Determine the [x, y] coordinate at the center of the cell enclosing the given text.  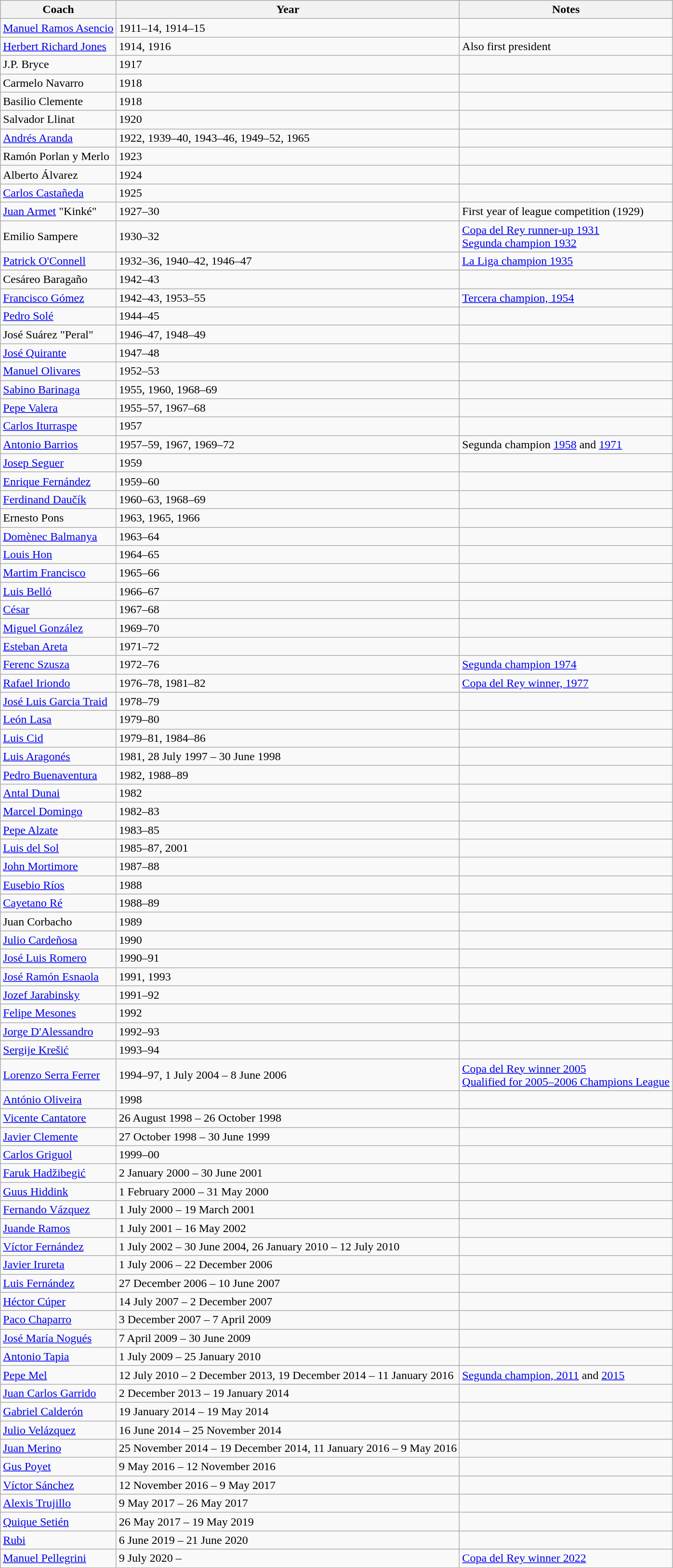
Esteban Areta [58, 646]
16 June 2014 – 25 November 2014 [288, 1430]
1978–79 [288, 701]
1963, 1965, 1966 [288, 518]
1991–92 [288, 995]
J.P. Bryce [58, 65]
6 June 2019 – 21 June 2020 [288, 1540]
2 January 2000 – 30 June 2001 [288, 1173]
1955, 1960, 1968–69 [288, 389]
Basilio Clemente [58, 101]
1959–60 [288, 481]
Segunda champion 1958 and 1971 [566, 444]
Faruk Hadžibegić [58, 1173]
José María Nogués [58, 1338]
1 July 2009 – 25 January 2010 [288, 1356]
25 November 2014 – 19 December 2014, 11 January 2016 – 9 May 2016 [288, 1448]
2 December 2013 – 19 January 2014 [288, 1393]
14 July 2007 – 2 December 2007 [288, 1301]
1957–59, 1967, 1969–72 [288, 444]
Sergije Krešić [58, 1050]
Jorge D'Alessandro [58, 1032]
1988–89 [288, 903]
1960–63, 1968–69 [288, 499]
Alberto Álvarez [58, 174]
Copa del Rey runner-up 1931 Segunda champion 1932 [566, 236]
Héctor Cúper [58, 1301]
Miguel González [58, 628]
Luis Cid [58, 738]
Pedro Solé [58, 316]
1990 [288, 940]
1923 [288, 156]
Eusebio Ríos [58, 885]
1942–43, 1953–55 [288, 298]
1932–36, 1940–42, 1946–47 [288, 261]
1990–91 [288, 958]
Felipe Mesones [58, 1013]
9 May 2017 – 26 May 2017 [288, 1503]
Julio Velázquez [58, 1430]
Segunda champion, 2011 and 2015 [566, 1375]
Martim Francisco [58, 573]
Manuel Olivares [58, 371]
Cesáreo Baragaño [58, 280]
1 February 2000 – 31 May 2000 [288, 1192]
1982–83 [288, 811]
Louis Hon [58, 555]
1993–94 [288, 1050]
Sabino Barinaga [58, 389]
Josep Seguer [58, 463]
Juan Merino [58, 1448]
1982 [288, 793]
Víctor Sánchez [58, 1485]
1988 [288, 885]
1955–57, 1967–68 [288, 408]
Juan Carlos Garrido [58, 1393]
12 November 2016 – 9 May 2017 [288, 1485]
1966–67 [288, 591]
Notes [566, 10]
1927–30 [288, 211]
Juan Corbacho [58, 922]
1969–70 [288, 628]
Patrick O'Connell [58, 261]
1911–14, 1914–15 [288, 28]
1924 [288, 174]
La Liga champion 1935 [566, 261]
Carlos Iturraspe [58, 426]
26 August 1998 – 26 October 1998 [288, 1118]
1983–85 [288, 830]
19 January 2014 – 19 May 2014 [288, 1411]
1965–66 [288, 573]
7 April 2009 – 30 June 2009 [288, 1338]
Rubi [58, 1540]
1957 [288, 426]
Luis Aragonés [58, 756]
Quique Setién [58, 1522]
27 October 1998 – 30 June 1999 [288, 1136]
Víctor Fernández [58, 1246]
Gabriel Calderón [58, 1411]
1922, 1939–40, 1943–46, 1949–52, 1965 [288, 138]
26 May 2017 – 19 May 2019 [288, 1522]
Vicente Cantatore [58, 1118]
Carlos Griguol [58, 1155]
Julio Cardeñosa [58, 940]
Antonio Tapia [58, 1356]
Alexis Trujillo [58, 1503]
1989 [288, 922]
Tercera champion, 1954 [566, 298]
Enrique Fernández [58, 481]
Juan Armet "Kinké" [58, 211]
9 July 2020 – [288, 1558]
1999–00 [288, 1155]
John Mortimore [58, 867]
Gus Poyet [58, 1467]
Cayetano Ré [58, 903]
1967–68 [288, 610]
Javier Irureta [58, 1265]
Copa del Rey winner, 1977 [566, 683]
1992 [288, 1013]
Javier Clemente [58, 1136]
First year of league competition (1929) [566, 211]
1994–97, 1 July 2004 – 8 June 2006 [288, 1075]
Francisco Gómez [58, 298]
Salvador Llinat [58, 120]
León Lasa [58, 720]
1964–65 [288, 555]
1944–45 [288, 316]
1 July 2000 – 19 March 2001 [288, 1210]
9 May 2016 – 12 November 2016 [288, 1467]
Marcel Domingo [58, 811]
1979–81, 1984–86 [288, 738]
Pepe Valera [58, 408]
Copa del Rey winner 2022 [566, 1558]
1946–47, 1948–49 [288, 335]
1985–87, 2001 [288, 848]
Paco Chaparro [58, 1320]
Coach [58, 10]
José Luis Romero [58, 958]
3 December 2007 – 7 April 2009 [288, 1320]
Andrés Aranda [58, 138]
Segunda champion 1974 [566, 665]
1917 [288, 65]
1920 [288, 120]
1925 [288, 193]
Herbert Richard Jones [58, 46]
1991, 1993 [288, 977]
1976–78, 1981–82 [288, 683]
Luis del Sol [58, 848]
1914, 1916 [288, 46]
Ramón Porlan y Merlo [58, 156]
Luis Fernández [58, 1283]
1952–53 [288, 371]
José Ramón Esnaola [58, 977]
Year [288, 10]
Manuel Pellegrini [58, 1558]
1971–72 [288, 646]
Guus Hiddink [58, 1192]
1942–43 [288, 280]
1 July 2006 – 22 December 2006 [288, 1265]
Copa del Rey winner 2005Qualified for 2005–2006 Champions League [566, 1075]
Manuel Ramos Asencio [58, 28]
Emilio Sampere [58, 236]
1982, 1988–89 [288, 775]
1947–48 [288, 353]
1981, 28 July 1997 – 30 June 1998 [288, 756]
27 December 2006 – 10 June 2007 [288, 1283]
César [58, 610]
Carlos Castañeda [58, 193]
António Oliveira [58, 1099]
Luis Belló [58, 591]
12 July 2010 – 2 December 2013, 19 December 2014 – 11 January 2016 [288, 1375]
Antonio Barrios [58, 444]
Domènec Balmanya [58, 536]
1 July 2001 – 16 May 2002 [288, 1228]
Juande Ramos [58, 1228]
1992–93 [288, 1032]
1998 [288, 1099]
Ferdinand Daučík [58, 499]
José Suárez "Peral" [58, 335]
1963–64 [288, 536]
Fernando Vázquez [58, 1210]
Pedro Buenaventura [58, 775]
1959 [288, 463]
1 July 2002 – 30 June 2004, 26 January 2010 – 12 July 2010 [288, 1246]
Jozef Jarabinsky [58, 995]
Antal Dunai [58, 793]
José Quirante [58, 353]
Ernesto Pons [58, 518]
Pepe Alzate [58, 830]
Lorenzo Serra Ferrer [58, 1075]
Ferenc Szusza [58, 665]
Also first president [566, 46]
Rafael Iriondo [58, 683]
José Luis Garcia Traid [58, 701]
1979–80 [288, 720]
1930–32 [288, 236]
1972–76 [288, 665]
1987–88 [288, 867]
Carmelo Navarro [58, 83]
Pepe Mel [58, 1375]
